From the cell containing the given text, extract its center point as (X, Y) coordinate. 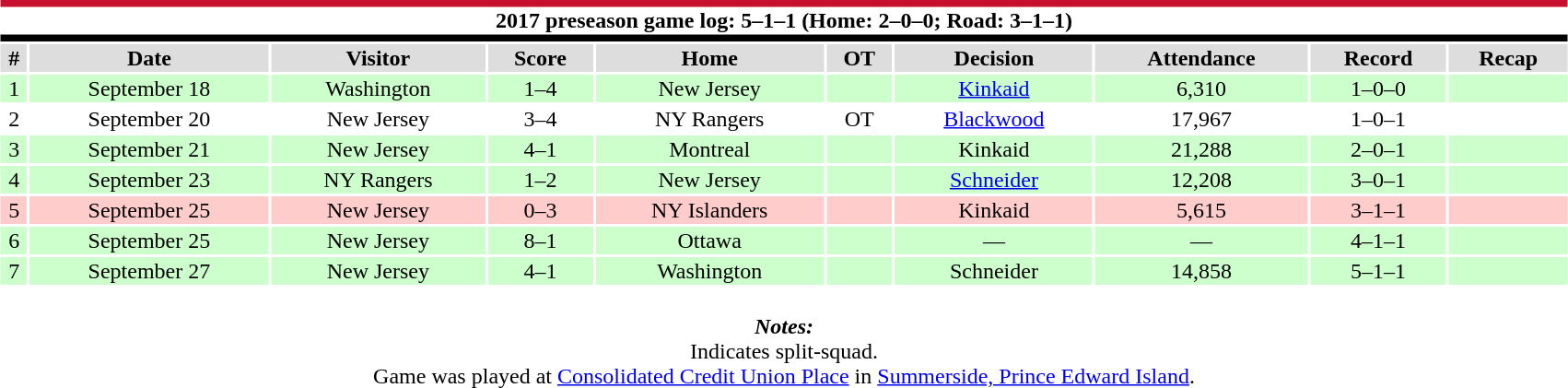
1 (15, 88)
7 (15, 271)
September 21 (149, 149)
September 20 (149, 119)
3–4 (540, 119)
14,858 (1201, 271)
Record (1378, 58)
Score (540, 58)
5–1–1 (1378, 271)
6 (15, 241)
3–1–1 (1378, 210)
0–3 (540, 210)
September 27 (149, 271)
17,967 (1201, 119)
Home (709, 58)
6,310 (1201, 88)
2017 preseason game log: 5–1–1 (Home: 2–0–0; Road: 3–1–1) (784, 20)
Date (149, 58)
Montreal (709, 149)
1–0–0 (1378, 88)
September 23 (149, 180)
1–0–1 (1378, 119)
3–0–1 (1378, 180)
4 (15, 180)
# (15, 58)
4–1–1 (1378, 241)
3 (15, 149)
1–2 (540, 180)
Decision (994, 58)
Blackwood (994, 119)
Visitor (378, 58)
8–1 (540, 241)
5 (15, 210)
Ottawa (709, 241)
12,208 (1201, 180)
5,615 (1201, 210)
September 18 (149, 88)
2–0–1 (1378, 149)
Recap (1508, 58)
NY Islanders (709, 210)
2 (15, 119)
1–4 (540, 88)
21,288 (1201, 149)
Attendance (1201, 58)
